Scan for the cell matching the given text and deliver its (X, Y) coordinate at center. 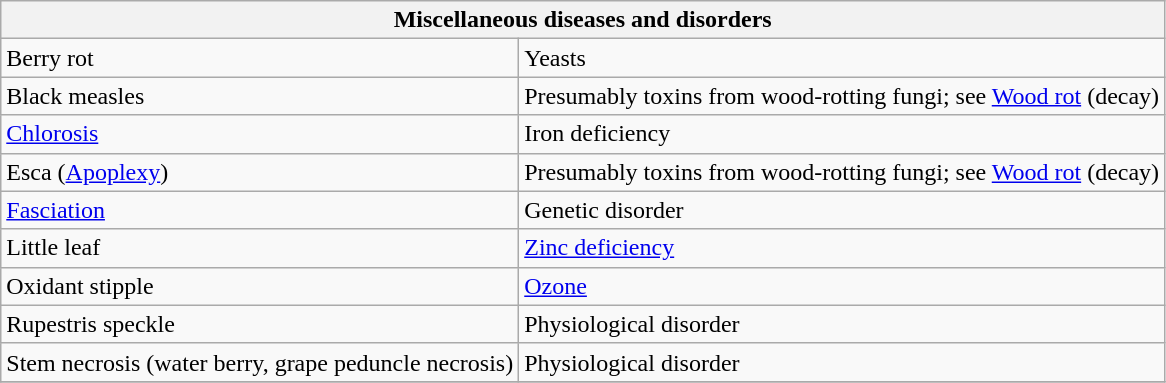
Rupestris speckle (260, 324)
Esca (Apoplexy) (260, 172)
Fasciation (260, 210)
Yeasts (842, 58)
Berry rot (260, 58)
Little leaf (260, 248)
Stem necrosis (water berry, grape peduncle necrosis) (260, 362)
Iron deficiency (842, 134)
Black measles (260, 96)
Ozone (842, 286)
Zinc deficiency (842, 248)
Miscellaneous diseases and disorders (583, 20)
Genetic disorder (842, 210)
Oxidant stipple (260, 286)
Chlorosis (260, 134)
